Pinpoint the cell where the given text exists, returning its [X, Y] midpoint coordinate. 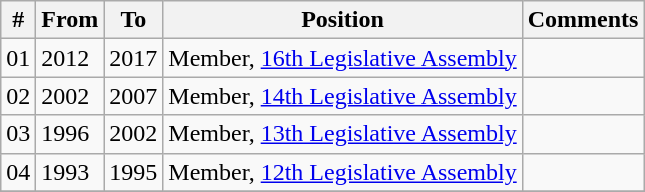
Member, 12th Legislative Assembly [342, 172]
From [70, 20]
04 [18, 172]
01 [18, 58]
# [18, 20]
2017 [134, 58]
2007 [134, 96]
Member, 13th Legislative Assembly [342, 134]
1995 [134, 172]
Member, 16th Legislative Assembly [342, 58]
Comments [583, 20]
03 [18, 134]
1993 [70, 172]
2012 [70, 58]
02 [18, 96]
Member, 14th Legislative Assembly [342, 96]
To [134, 20]
1996 [70, 134]
Position [342, 20]
